Scan for the cell matching the given text and deliver its (x, y) coordinate at center. 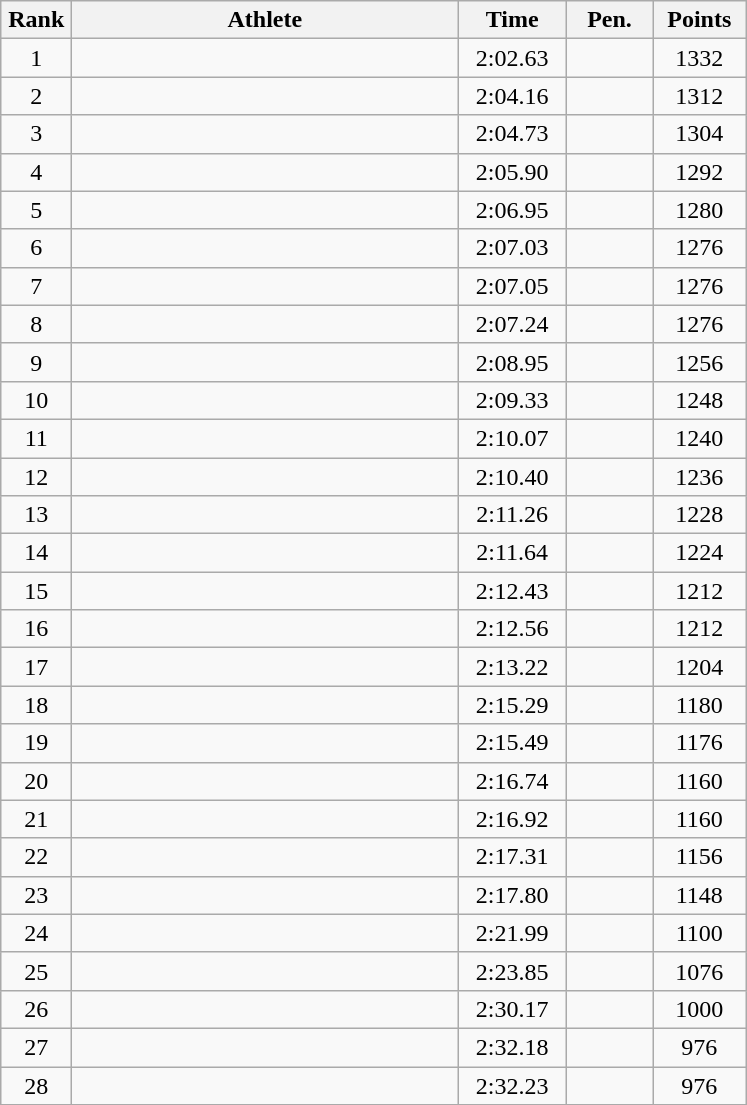
2:12.56 (512, 629)
4 (36, 172)
20 (36, 781)
1176 (699, 743)
25 (36, 971)
23 (36, 895)
1228 (699, 515)
1148 (699, 895)
2:04.73 (512, 134)
1304 (699, 134)
1236 (699, 477)
21 (36, 819)
2:06.95 (512, 210)
Rank (36, 20)
28 (36, 1085)
8 (36, 324)
2:11.64 (512, 553)
2:21.99 (512, 933)
19 (36, 743)
2:16.74 (512, 781)
2:07.05 (512, 286)
2:23.85 (512, 971)
12 (36, 477)
5 (36, 210)
22 (36, 857)
24 (36, 933)
13 (36, 515)
2:17.31 (512, 857)
1224 (699, 553)
2:05.90 (512, 172)
15 (36, 591)
1256 (699, 362)
14 (36, 553)
1240 (699, 438)
2:04.16 (512, 96)
2:09.33 (512, 400)
1312 (699, 96)
2:02.63 (512, 58)
1000 (699, 1009)
27 (36, 1047)
2:32.23 (512, 1085)
1292 (699, 172)
2:07.24 (512, 324)
1156 (699, 857)
2:13.22 (512, 667)
Points (699, 20)
Athlete (265, 20)
3 (36, 134)
2:15.49 (512, 743)
1248 (699, 400)
18 (36, 705)
2:15.29 (512, 705)
2:17.80 (512, 895)
10 (36, 400)
1332 (699, 58)
2:12.43 (512, 591)
Time (512, 20)
2:08.95 (512, 362)
1280 (699, 210)
6 (36, 248)
16 (36, 629)
1100 (699, 933)
1180 (699, 705)
2:16.92 (512, 819)
1076 (699, 971)
Pen. (609, 20)
2:10.07 (512, 438)
2:30.17 (512, 1009)
7 (36, 286)
2:10.40 (512, 477)
11 (36, 438)
26 (36, 1009)
1204 (699, 667)
1 (36, 58)
2:11.26 (512, 515)
2:07.03 (512, 248)
17 (36, 667)
2:32.18 (512, 1047)
2 (36, 96)
9 (36, 362)
